Extract the (x, y) coordinate from the center of the cell holding the provided text.  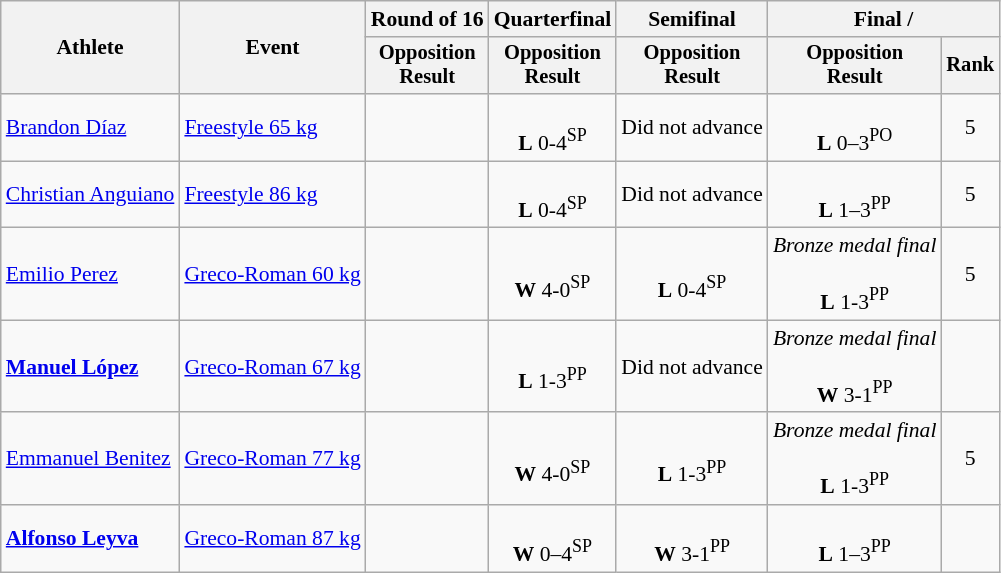
Final / (884, 19)
L 0–3PO (855, 128)
Round of 16 (428, 19)
Event (272, 48)
Semifinal (692, 19)
Brandon Díaz (90, 128)
Alfonso Leyva (90, 538)
Greco-Roman 60 kg (272, 274)
Rank (970, 66)
Emilio Perez (90, 274)
Manuel López (90, 366)
W 3-1PP (692, 538)
Quarterfinal (553, 19)
Freestyle 86 kg (272, 194)
Freestyle 65 kg (272, 128)
Christian Anguiano (90, 194)
Bronze medal finalW 3-1PP (855, 366)
Greco-Roman 87 kg (272, 538)
Greco-Roman 67 kg (272, 366)
Emmanuel Benitez (90, 459)
Greco-Roman 77 kg (272, 459)
Athlete (90, 48)
W 0–4SP (553, 538)
